Find where the given text appears and provide that cell's center as [x, y] coordinate. 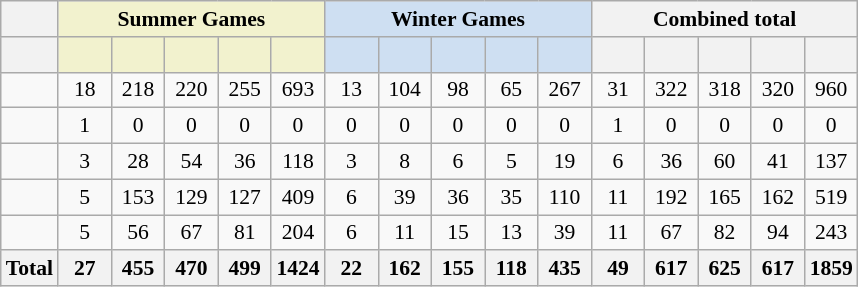
192 [672, 197]
27 [84, 268]
499 [244, 268]
455 [138, 268]
255 [244, 90]
1859 [832, 268]
31 [618, 90]
204 [298, 232]
28 [138, 161]
94 [778, 232]
49 [618, 268]
81 [244, 232]
8 [404, 161]
435 [564, 268]
104 [404, 90]
693 [298, 90]
470 [192, 268]
165 [724, 197]
54 [192, 161]
18 [84, 90]
318 [724, 90]
960 [832, 90]
218 [138, 90]
625 [724, 268]
409 [298, 197]
155 [458, 268]
Summer Games [192, 19]
41 [778, 161]
110 [564, 197]
137 [832, 161]
Winter Games [458, 19]
267 [564, 90]
127 [244, 197]
1424 [298, 268]
65 [512, 90]
60 [724, 161]
519 [832, 197]
98 [458, 90]
35 [512, 197]
220 [192, 90]
Total [30, 268]
320 [778, 90]
56 [138, 232]
15 [458, 232]
243 [832, 232]
22 [352, 268]
153 [138, 197]
322 [672, 90]
Combined total [724, 19]
19 [564, 161]
82 [724, 232]
129 [192, 197]
